Identify which cell holds the provided text, then report its [x, y] central coordinate. 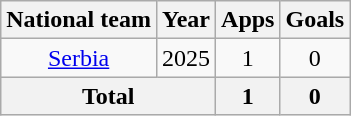
2025 [186, 58]
Total [108, 96]
National team [79, 20]
Serbia [79, 58]
Apps [248, 20]
Year [186, 20]
Goals [315, 20]
